Provide the (x, y) coordinate of the cell's center where the given text is located.  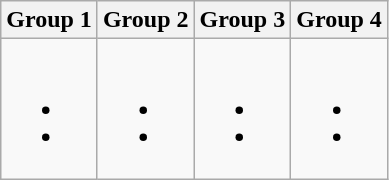
Group 1 (50, 20)
Group 2 (146, 20)
Group 4 (340, 20)
Group 3 (242, 20)
